Identify which cell holds the provided text, then report its [x, y] central coordinate. 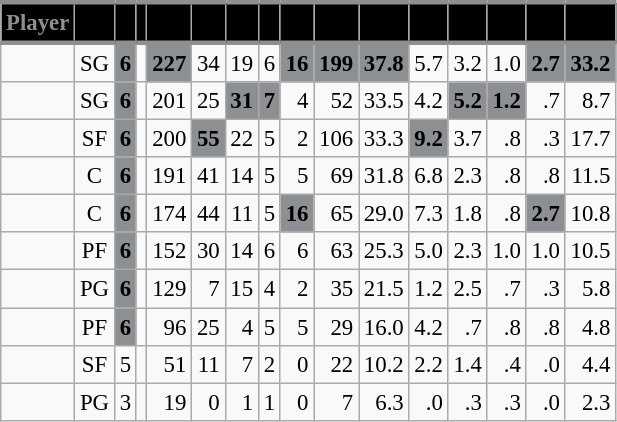
227 [170, 62]
29 [336, 327]
5.2 [468, 101]
9.2 [428, 139]
1.8 [468, 214]
31 [242, 101]
10.5 [590, 251]
17.7 [590, 139]
3 [125, 402]
1.4 [468, 364]
55 [208, 139]
52 [336, 101]
8.7 [590, 101]
33.3 [384, 139]
30 [208, 251]
199 [336, 62]
4.8 [590, 327]
7.3 [428, 214]
106 [336, 139]
51 [170, 364]
2.5 [468, 289]
6.8 [428, 176]
35 [336, 289]
129 [170, 289]
200 [170, 139]
11.5 [590, 176]
16.0 [384, 327]
Player [38, 22]
174 [170, 214]
33.2 [590, 62]
152 [170, 251]
65 [336, 214]
41 [208, 176]
10.8 [590, 214]
3.2 [468, 62]
31.8 [384, 176]
33.5 [384, 101]
201 [170, 101]
3.7 [468, 139]
21.5 [384, 289]
25.3 [384, 251]
34 [208, 62]
69 [336, 176]
.4 [506, 364]
29.0 [384, 214]
191 [170, 176]
15 [242, 289]
5.7 [428, 62]
63 [336, 251]
10.2 [384, 364]
44 [208, 214]
6.3 [384, 402]
4.4 [590, 364]
5.0 [428, 251]
2.2 [428, 364]
37.8 [384, 62]
5.8 [590, 289]
96 [170, 327]
